Identify which cell holds the provided text, then report its [X, Y] central coordinate. 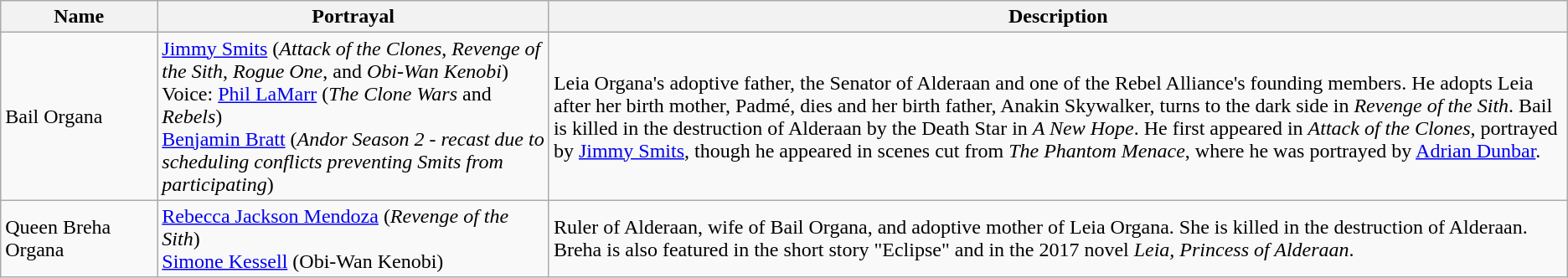
Name [79, 17]
Rebecca Jackson Mendoza (Revenge of the Sith)Simone Kessell (Obi-Wan Kenobi) [353, 239]
Bail Organa [79, 116]
Description [1058, 17]
Portrayal [353, 17]
Queen Breha Organa [79, 239]
